Return [x, y] of the center of cell containing provided text 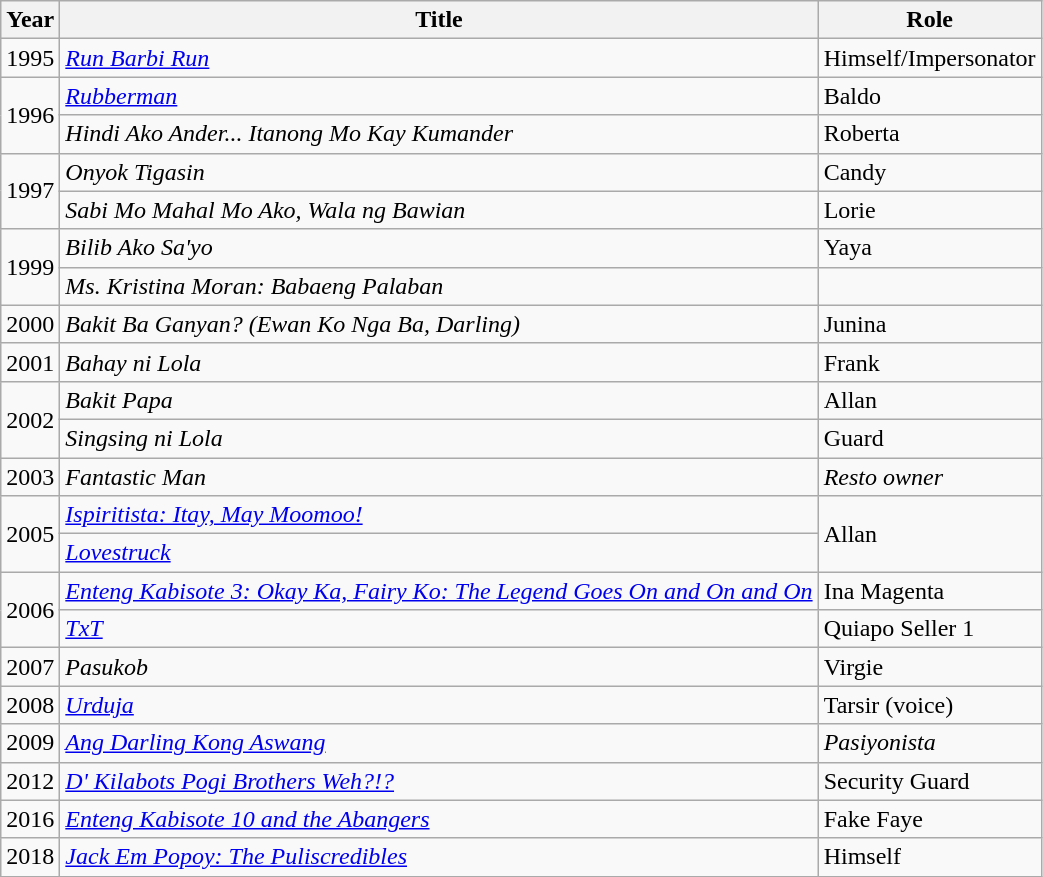
Bakit Papa [439, 400]
Frank [930, 362]
Resto owner [930, 477]
Role [930, 20]
Bakit Ba Ganyan? (Ewan Ko Nga Ba, Darling) [439, 324]
2018 [30, 857]
Enteng Kabisote 10 and the Abangers [439, 819]
Bahay ni Lola [439, 362]
2008 [30, 705]
1999 [30, 267]
Lorie [930, 210]
2009 [30, 743]
Guard [930, 438]
1997 [30, 191]
Ms. Kristina Moran: Babaeng Palaban [439, 286]
Quiapo Seller 1 [930, 629]
Year [30, 20]
Title [439, 20]
Fake Faye [930, 819]
2000 [30, 324]
D' Kilabots Pogi Brothers Weh?!? [439, 781]
Ispiritista: Itay, May Moomoo! [439, 515]
Yaya [930, 248]
Ang Darling Kong Aswang [439, 743]
Rubberman [439, 96]
Security Guard [930, 781]
Run Barbi Run [439, 58]
2001 [30, 362]
Pasukob [439, 667]
Candy [930, 172]
Ina Magenta [930, 591]
2007 [30, 667]
1995 [30, 58]
TxT [439, 629]
Himself [930, 857]
Pasiyonista [930, 743]
Singsing ni Lola [439, 438]
Urduja [439, 705]
Hindi Ako Ander... Itanong Mo Kay Kumander [439, 134]
2016 [30, 819]
2005 [30, 534]
2012 [30, 781]
2003 [30, 477]
Baldo [930, 96]
Himself/Impersonator [930, 58]
Fantastic Man [439, 477]
1996 [30, 115]
Roberta [930, 134]
Junina [930, 324]
Virgie [930, 667]
Tarsir (voice) [930, 705]
2002 [30, 419]
Lovestruck [439, 553]
Bilib Ako Sa'yo [439, 248]
Sabi Mo Mahal Mo Ako, Wala ng Bawian [439, 210]
Onyok Tigasin [439, 172]
Jack Em Popoy: The Puliscredibles [439, 857]
2006 [30, 610]
Enteng Kabisote 3: Okay Ka, Fairy Ko: The Legend Goes On and On and On [439, 591]
